Identify which cell holds the provided text, then report its [X, Y] central coordinate. 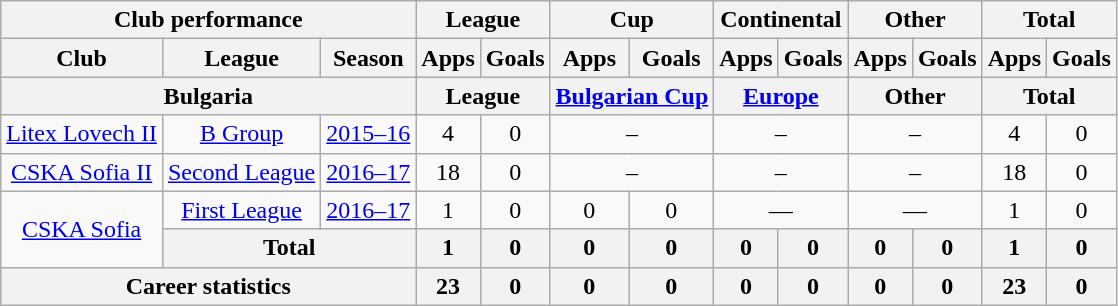
Continental [781, 20]
Second League [241, 172]
Career statistics [208, 286]
First League [241, 210]
B Group [241, 134]
Club performance [208, 20]
Cup [632, 20]
CSKA Sofia II [82, 172]
Europe [781, 96]
Club [82, 58]
Bulgaria [208, 96]
CSKA Sofia [82, 229]
2015–16 [368, 134]
Season [368, 58]
Litex Lovech II [82, 134]
Bulgarian Cup [632, 96]
